Return the (x, y) coordinate for the center point of the cell that contains the specified text.  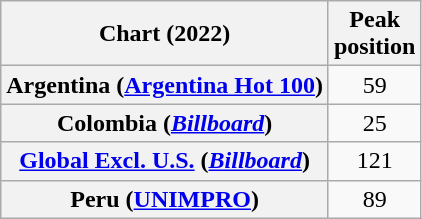
Chart (2022) (165, 34)
59 (374, 85)
Peakposition (374, 34)
Global Excl. U.S. (Billboard) (165, 161)
25 (374, 123)
Colombia (Billboard) (165, 123)
Peru (UNIMPRO) (165, 199)
Argentina (Argentina Hot 100) (165, 85)
89 (374, 199)
121 (374, 161)
